Return (x, y) of the center of cell containing provided text 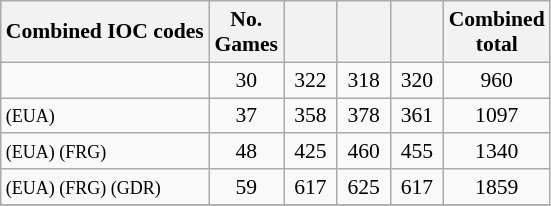
No. Games (246, 32)
37 (246, 116)
Combined IOC codes (105, 32)
1859 (497, 187)
(EUA) (FRG) (GDR) (105, 187)
30 (246, 80)
425 (310, 151)
455 (416, 151)
322 (310, 80)
(EUA) (FRG) (105, 151)
48 (246, 151)
460 (364, 151)
1340 (497, 151)
59 (246, 187)
318 (364, 80)
378 (364, 116)
320 (416, 80)
(EUA) (105, 116)
1097 (497, 116)
Combined total (497, 32)
358 (310, 116)
361 (416, 116)
960 (497, 80)
625 (364, 187)
